Determine the (x, y) coordinate at the center of the cell enclosing the given text.  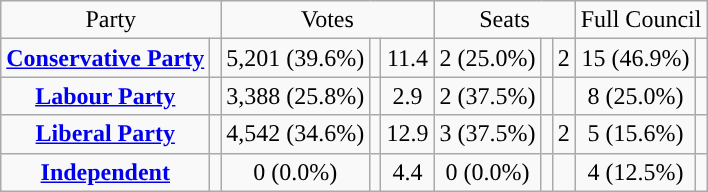
Seats (504, 20)
2.9 (408, 96)
Full Council (641, 20)
4 (12.5%) (636, 172)
Conservative Party (106, 58)
2 (25.0%) (488, 58)
Votes (328, 20)
11.4 (408, 58)
4.4 (408, 172)
15 (46.9%) (636, 58)
3 (37.5%) (488, 134)
5,201 (39.6%) (296, 58)
Labour Party (106, 96)
8 (25.0%) (636, 96)
4,542 (34.6%) (296, 134)
Party (111, 20)
Independent (106, 172)
2 (37.5%) (488, 96)
Liberal Party (106, 134)
3,388 (25.8%) (296, 96)
5 (15.6%) (636, 134)
12.9 (408, 134)
